Locate the cell with the specified text and output its [X, Y] center coordinate. 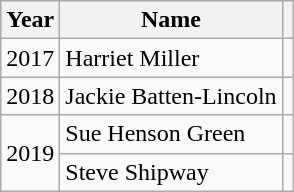
2018 [30, 96]
2017 [30, 58]
Year [30, 20]
Name [171, 20]
Jackie Batten-Lincoln [171, 96]
Harriet Miller [171, 58]
Sue Henson Green [171, 134]
2019 [30, 153]
Steve Shipway [171, 172]
